Locate the cell with the specified text and output its [X, Y] center coordinate. 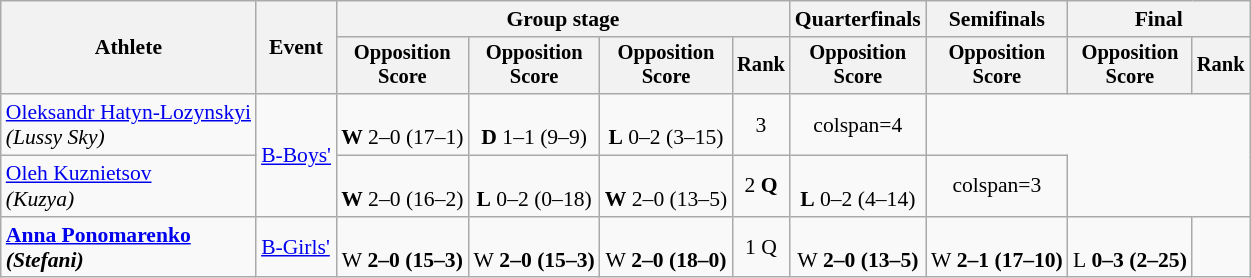
Oleksandr Hatyn-Lozynskyi(Lussy Sky) [128, 124]
2 Q [761, 186]
Oleh Kuznietsov(Kuzya) [128, 186]
W 2–1 (17–10) [997, 248]
Final [1159, 19]
W 2–0 (16–2) [402, 186]
L 0–2 (3–15) [666, 124]
Quarterfinals [858, 19]
colspan=4 [858, 124]
1 Q [761, 248]
Anna Ponomarenko(Stefani) [128, 248]
B-Boys' [296, 155]
D 1–1 (9–9) [534, 124]
L 0–2 (0–18) [534, 186]
3 [761, 124]
Athlete [128, 48]
W 2–0 (18–0) [666, 248]
L 0–2 (4–14) [858, 186]
Semifinals [997, 19]
W 2–0 (17–1) [402, 124]
Event [296, 48]
colspan=3 [997, 186]
Group stage [563, 19]
L 0–3 (2–25) [1130, 248]
B-Girls' [296, 248]
